Scan for the cell matching the given text and deliver its (x, y) coordinate at center. 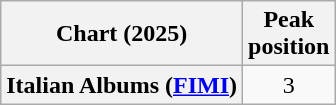
3 (289, 85)
Italian Albums (FIMI) (122, 85)
Peakposition (289, 34)
Chart (2025) (122, 34)
